Find where the given text appears and provide that cell's center as [x, y] coordinate. 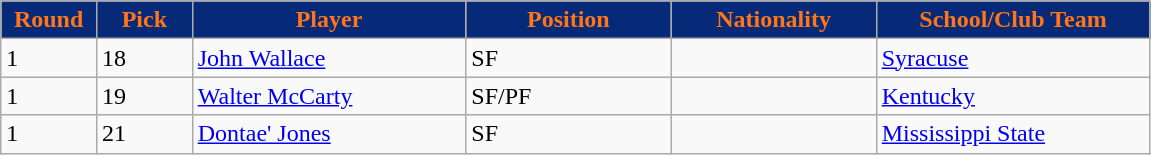
Kentucky [1013, 96]
Position [568, 20]
Nationality [774, 20]
19 [144, 96]
Mississippi State [1013, 134]
Walter McCarty [329, 96]
SF/PF [568, 96]
Syracuse [1013, 58]
Dontae' Jones [329, 134]
School/Club Team [1013, 20]
Player [329, 20]
21 [144, 134]
Pick [144, 20]
John Wallace [329, 58]
Round [49, 20]
18 [144, 58]
